Scan for the cell matching the given text and deliver its [X, Y] coordinate at center. 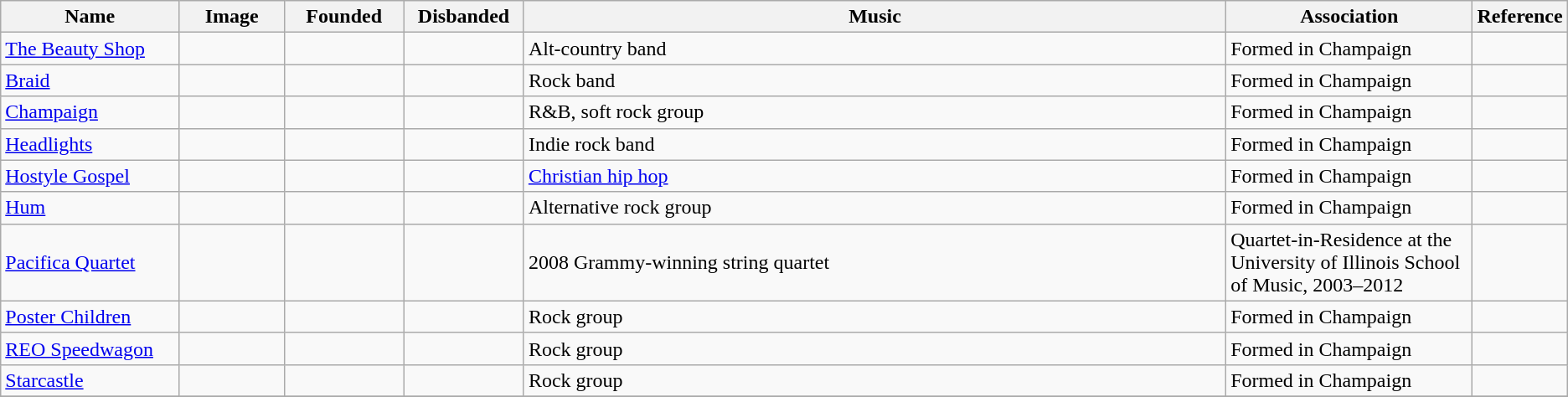
Hostyle Gospel [90, 176]
Music [874, 17]
Poster Children [90, 317]
Quartet-in-Residence at the University of Illinois School of Music, 2003–2012 [1349, 262]
Founded [344, 17]
Pacifica Quartet [90, 262]
Headlights [90, 144]
2008 Grammy-winning string quartet [874, 262]
Association [1349, 17]
Rock band [874, 80]
Champaign [90, 112]
Braid [90, 80]
Alt-country band [874, 49]
Hum [90, 208]
Reference [1519, 17]
Christian hip hop [874, 176]
Name [90, 17]
Disbanded [464, 17]
Alternative rock group [874, 208]
The Beauty Shop [90, 49]
REO Speedwagon [90, 348]
Starcastle [90, 380]
Indie rock band [874, 144]
R&B, soft rock group [874, 112]
Image [232, 17]
